Return [x, y] of the center of cell containing provided text 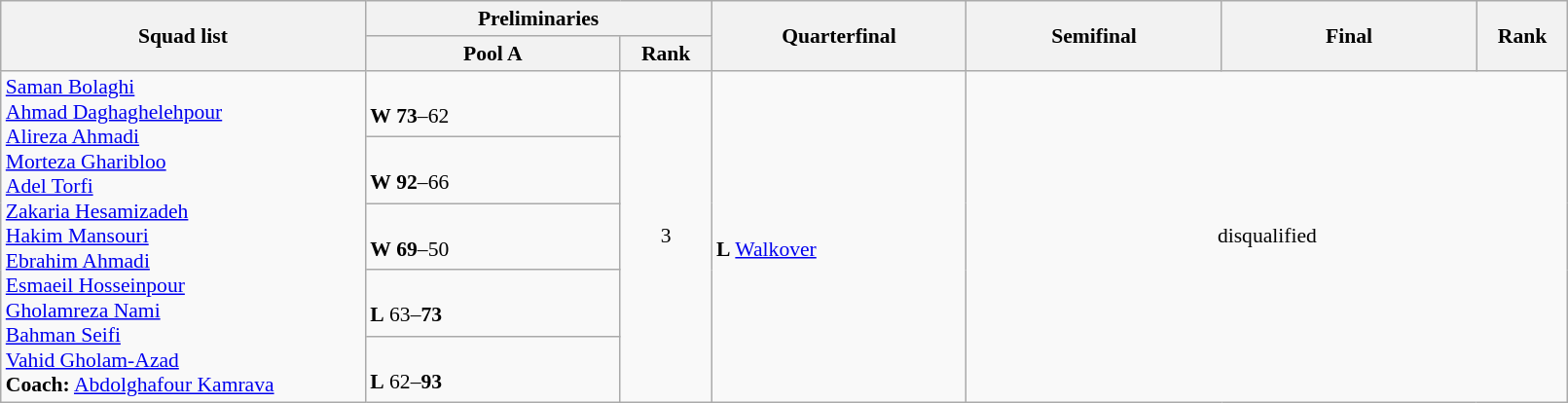
Final [1349, 35]
disqualified [1267, 237]
Pool A [492, 54]
Squad list [183, 35]
L 62–93 [492, 370]
W 92–66 [492, 170]
W 73–62 [492, 103]
Semifinal [1094, 35]
L Walkover [839, 237]
L 63–73 [492, 303]
3 [666, 237]
W 69–50 [492, 237]
Quarterfinal [839, 35]
Preliminaries [538, 18]
